Output the (X, Y) coordinate of the center of the cell containing the given text.  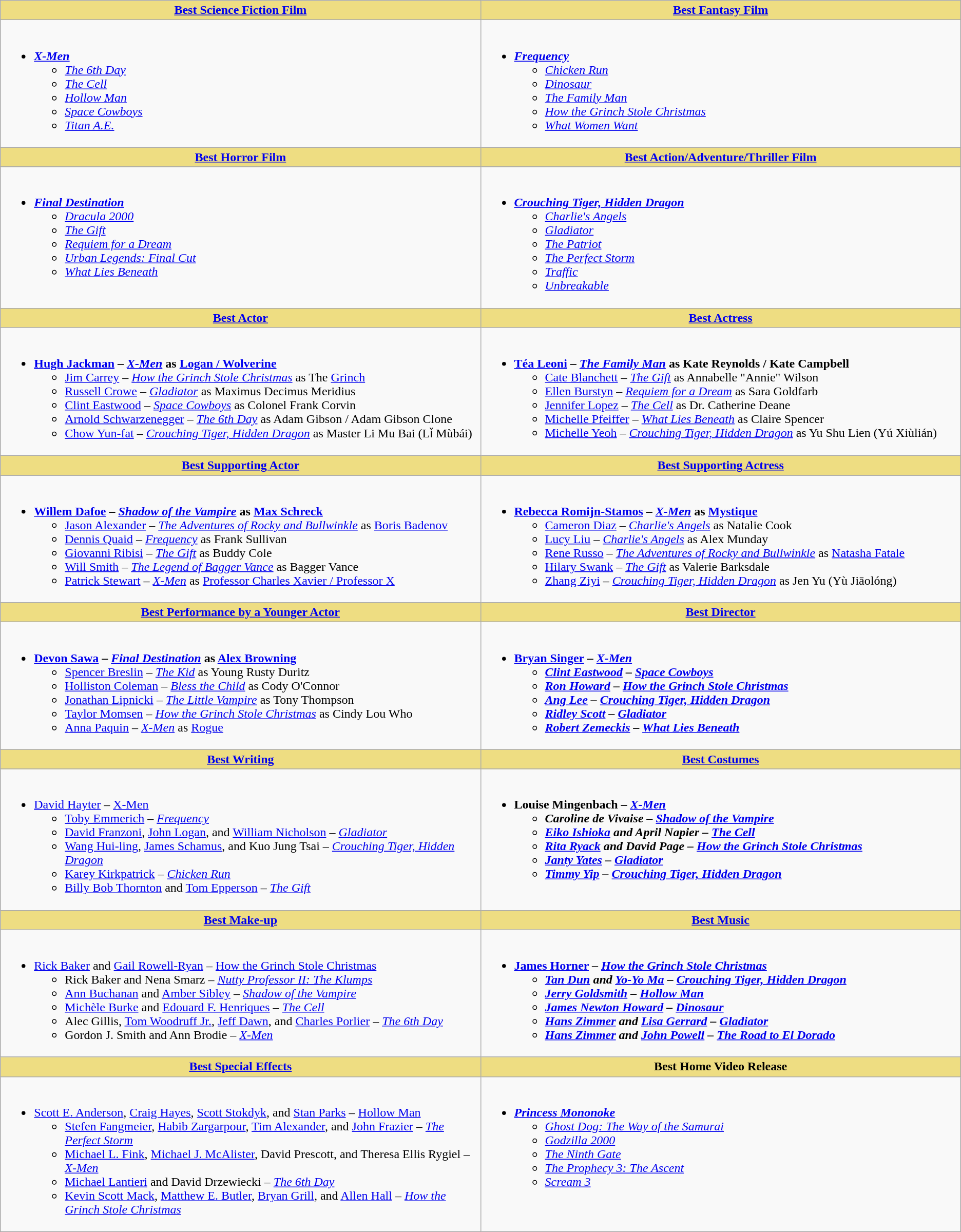
Best Actress (721, 318)
FrequencyChicken RunDinosaurThe Family ManHow the Grinch Stole ChristmasWhat Women Want (721, 84)
Crouching Tiger, Hidden DragonCharlie's AngelsGladiatorThe PatriotThe Perfect StormTrafficUnbreakable (721, 237)
Best Home Video Release (721, 1067)
Best Actor (240, 318)
Best Fantasy Film (721, 10)
Best Supporting Actor (240, 466)
Best Science Fiction Film (240, 10)
Best Costumes (721, 759)
Best Music (721, 920)
Best Writing (240, 759)
Best Horror Film (240, 157)
Final DestinationDracula 2000The GiftRequiem for a DreamUrban Legends: Final CutWhat Lies Beneath (240, 237)
Best Action/Adventure/Thriller Film (721, 157)
Best Special Effects (240, 1067)
X-MenThe 6th DayThe CellHollow ManSpace CowboysTitan A.E. (240, 84)
Best Performance by a Younger Actor (240, 612)
Best Director (721, 612)
Best Make-up (240, 920)
Best Supporting Actress (721, 466)
Princess MononokeGhost Dog: The Way of the SamuraiGodzilla 2000The Ninth GateThe Prophecy 3: The AscentScream 3 (721, 1154)
